Return the [X, Y] coordinate for the center point of the cell that contains the specified text.  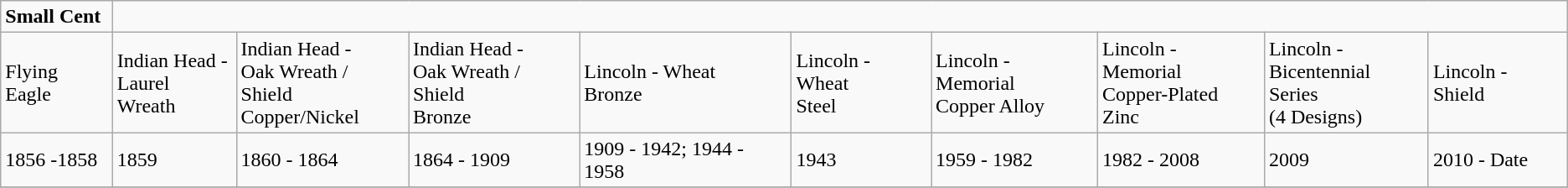
1864 - 1909 [494, 159]
1943 [861, 159]
2009 [1346, 159]
Lincoln -Bicentennial Series(4 Designs) [1346, 82]
2010 - Date [1498, 159]
1859 [174, 159]
Small Cent [57, 17]
Flying Eagle [57, 82]
Lincoln - WheatBronze [685, 82]
1909 - 1942; 1944 - 1958 [685, 159]
Indian Head -Oak Wreath / ShieldCopper/Nickel [322, 82]
1959 - 1982 [1015, 159]
Lincoln - MemorialCopper-Plated Zinc [1181, 82]
1982 - 2008 [1181, 159]
Lincoln - MemorialCopper Alloy [1015, 82]
1856 -1858 [57, 159]
Lincoln - Shield [1498, 82]
Lincoln - WheatSteel [861, 82]
1860 - 1864 [322, 159]
Indian Head -Laurel Wreath [174, 82]
Indian Head -Oak Wreath / ShieldBronze [494, 82]
